For the text-containing cell, return its midpoint in (x, y) coordinate format. 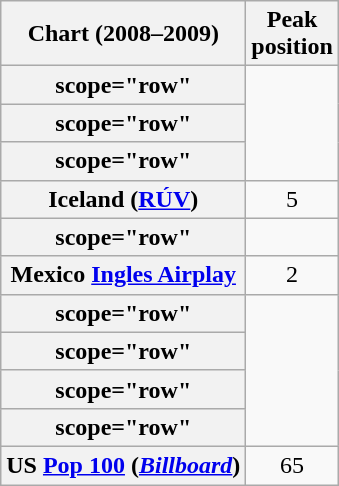
5 (292, 199)
Mexico Ingles Airplay (124, 275)
65 (292, 465)
2 (292, 275)
US Pop 100 (Billboard) (124, 465)
Peakposition (292, 34)
Iceland (RÚV) (124, 199)
Chart (2008–2009) (124, 34)
